Output the (X, Y) coordinate of the center of the cell containing the given text.  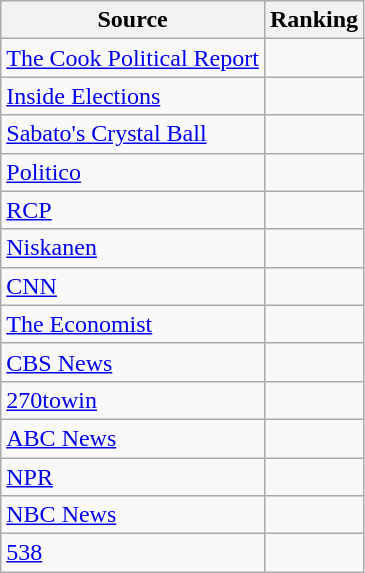
CBS News (133, 362)
Source (133, 20)
Sabato's Crystal Ball (133, 134)
ABC News (133, 438)
The Cook Political Report (133, 58)
Ranking (314, 20)
Politico (133, 172)
NBC News (133, 515)
The Economist (133, 324)
Niskanen (133, 248)
Inside Elections (133, 96)
538 (133, 553)
NPR (133, 477)
RCP (133, 210)
CNN (133, 286)
270towin (133, 400)
